Output the (X, Y) coordinate of the center of the cell containing the given text.  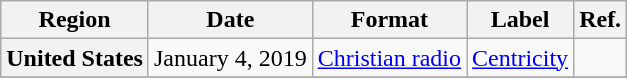
Centricity (520, 58)
Date (230, 20)
Christian radio (389, 58)
January 4, 2019 (230, 58)
Ref. (600, 20)
United States (75, 58)
Region (75, 20)
Format (389, 20)
Label (520, 20)
